Find where the given text appears and provide that cell's center as (x, y) coordinate. 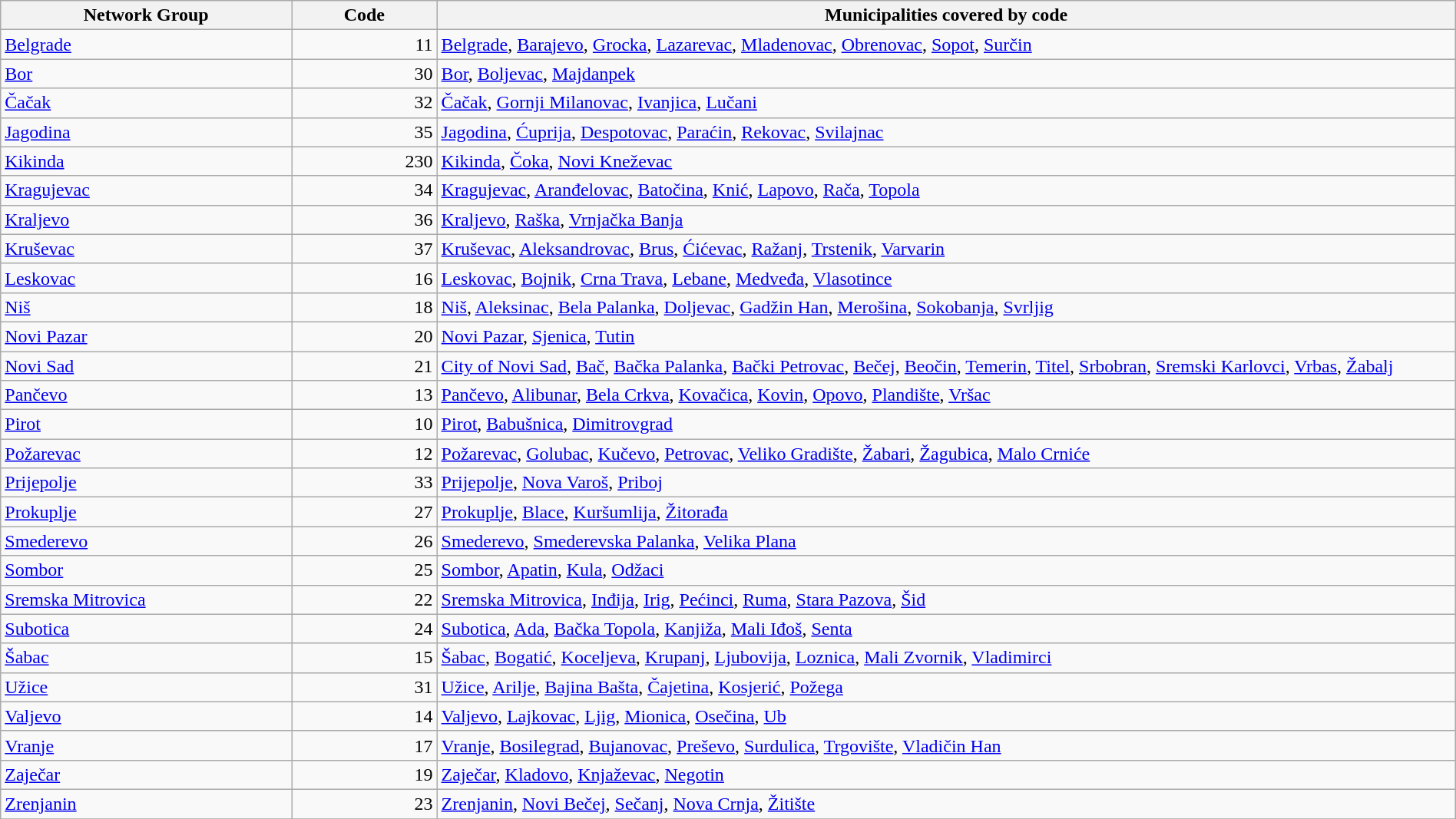
Pirot (146, 424)
Vranje (146, 745)
15 (364, 658)
Sremska Mitrovica (146, 599)
36 (364, 220)
12 (364, 454)
Prokuplje (146, 512)
Kragujevac, Aranđelovac, Batočina, Knić, Lapovo, Rača, Topola (946, 190)
Zaječar, Kladovo, Knjaževac, Negotin (946, 774)
Kraljevo, Raška, Vrnjačka Banja (946, 220)
Kruševac, Aleksandrovac, Brus, Ćićevac, Ražanj, Trstenik, Varvarin (946, 249)
11 (364, 45)
Pirot, Babušnica, Dimitrovgrad (946, 424)
Bor (146, 74)
17 (364, 745)
Kikinda, Čoka, Novi Kneževac (946, 161)
Valjevo, Lajkovac, Ljig, Mionica, Osečina, Ub (946, 716)
Šabac, Bogatić, Koceljeva, Krupanj, Ljubovija, Loznica, Mali Zvornik, Vladimirci (946, 658)
26 (364, 541)
Požarevac (146, 454)
Leskovac (146, 278)
Code (364, 15)
Požarevac, Golubac, Kučevo, Petrovac, Veliko Gradište, Žabari, Žagubica, Malo Crniće (946, 454)
Novi Sad (146, 366)
Čačak, Gornji Milanovac, Ivanjica, Lučani (946, 103)
Smederevo, Smederevska Palanka, Velika Plana (946, 541)
22 (364, 599)
Leskovac, Bojnik, Crna Trava, Lebane, Medveđa, Vlasotince (946, 278)
Užice (146, 687)
Sremska Mitrovica, Inđija, Irig, Pećinci, Ruma, Stara Pazova, Šid (946, 599)
35 (364, 132)
Sombor, Apatin, Kula, Odžaci (946, 570)
34 (364, 190)
14 (364, 716)
Belgrade, Barajevo, Grocka, Lazarevac, Mladenovac, Obrenovac, Sopot, Surčin (946, 45)
25 (364, 570)
37 (364, 249)
Užice, Arilje, Bajina Bašta, Čajetina, Kosjerić, Požega (946, 687)
18 (364, 307)
Vranje, Bosilegrad, Bujanovac, Preševo, Surdulica, Trgovište, Vladičin Han (946, 745)
Subotica, Ada, Bačka Topola, Kanjiža, Mali Iđoš, Senta (946, 629)
Zrenjanin (146, 804)
24 (364, 629)
Novi Pazar (146, 336)
Jagodina (146, 132)
Bor, Boljevac, Majdanpek (946, 74)
City of Novi Sad, Bač, Bačka Palanka, Bački Petrovac, Bečej, Beočin, Temerin, Titel, Srbobran, Sremski Karlovci, Vrbas, Žabalj (946, 366)
19 (364, 774)
Novi Pazar, Sjenica, Tutin (946, 336)
Niš, Aleksinac, Bela Palanka, Doljevac, Gadžin Han, Merošina, Sokobanja, Svrljig (946, 307)
23 (364, 804)
Sombor (146, 570)
Zrenjanin, Novi Bečej, Sečanj, Nova Crnja, Žitište (946, 804)
Valjevo (146, 716)
10 (364, 424)
Kragujevac (146, 190)
33 (364, 483)
Kikinda (146, 161)
Prokuplje, Blace, Kuršumlija, Žitorađa (946, 512)
Subotica (146, 629)
Municipalities covered by code (946, 15)
Kruševac (146, 249)
27 (364, 512)
32 (364, 103)
Network Group (146, 15)
Belgrade (146, 45)
Smederevo (146, 541)
Pančevo (146, 395)
230 (364, 161)
20 (364, 336)
Šabac (146, 658)
16 (364, 278)
13 (364, 395)
Pančevo, Alibunar, Bela Crkva, Kovačica, Kovin, Opovo, Plandište, Vršac (946, 395)
Prijepolje, Nova Varoš, Priboj (946, 483)
Čačak (146, 103)
Jagodina, Ćuprija, Despotovac, Paraćin, Rekovac, Svilajnac (946, 132)
Prijepolje (146, 483)
31 (364, 687)
30 (364, 74)
Zaječar (146, 774)
Niš (146, 307)
21 (364, 366)
Kraljevo (146, 220)
